Detect which cell encompasses the target text, then output its (x, y) center coordinate. 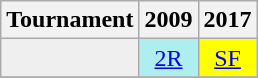
2017 (228, 20)
SF (228, 58)
2009 (168, 20)
Tournament (70, 20)
2R (168, 58)
